Identify which cell holds the provided text, then report its (x, y) central coordinate. 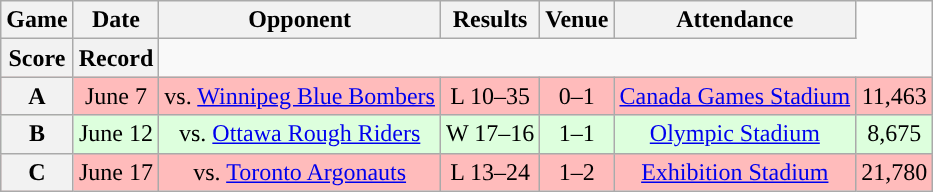
Score (37, 58)
June 7 (116, 96)
L 10–35 (490, 96)
1–1 (577, 134)
June 12 (116, 134)
Venue (577, 20)
Record (116, 58)
L 13–24 (490, 172)
W 17–16 (490, 134)
June 17 (116, 172)
vs. Toronto Argonauts (300, 172)
C (37, 172)
1–2 (577, 172)
vs. Ottawa Rough Riders (300, 134)
Date (116, 20)
Opponent (300, 20)
Results (490, 20)
0–1 (577, 96)
vs. Winnipeg Blue Bombers (300, 96)
A (37, 96)
8,675 (894, 134)
Game (37, 20)
11,463 (894, 96)
Exhibition Stadium (735, 172)
21,780 (894, 172)
Attendance (735, 20)
B (37, 134)
Olympic Stadium (735, 134)
Canada Games Stadium (735, 96)
